Determine the [x, y] coordinate at the center of the cell enclosing the given text.  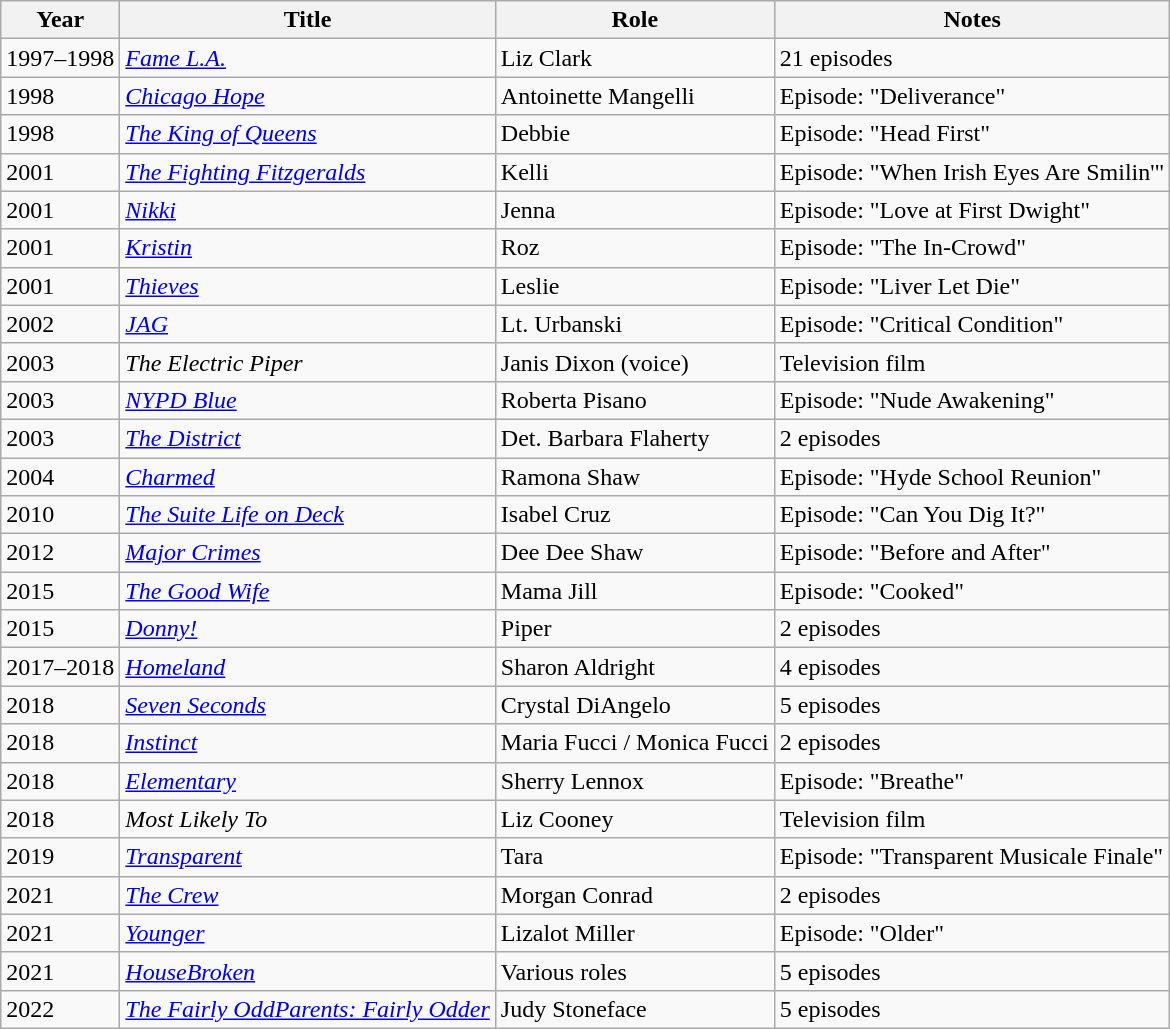
Episode: "Love at First Dwight" [972, 210]
Janis Dixon (voice) [634, 362]
The Fairly OddParents: Fairly Odder [308, 1009]
Title [308, 20]
Liz Cooney [634, 819]
Notes [972, 20]
Antoinette Mangelli [634, 96]
1997–1998 [60, 58]
Debbie [634, 134]
Episode: "Head First" [972, 134]
Episode: "The In-Crowd" [972, 248]
Dee Dee Shaw [634, 553]
Sharon Aldright [634, 667]
Elementary [308, 781]
Isabel Cruz [634, 515]
Transparent [308, 857]
Det. Barbara Flaherty [634, 438]
2022 [60, 1009]
Judy Stoneface [634, 1009]
21 episodes [972, 58]
Thieves [308, 286]
Episode: "Breathe" [972, 781]
Donny! [308, 629]
Episode: "Transparent Musicale Finale" [972, 857]
Most Likely To [308, 819]
2004 [60, 477]
The District [308, 438]
Various roles [634, 971]
The Good Wife [308, 591]
Kelli [634, 172]
Younger [308, 933]
Crystal DiAngelo [634, 705]
Seven Seconds [308, 705]
Charmed [308, 477]
Episode: "Before and After" [972, 553]
Episode: "When Irish Eyes Are Smilin'" [972, 172]
The Electric Piper [308, 362]
Lt. Urbanski [634, 324]
Role [634, 20]
Chicago Hope [308, 96]
Tara [634, 857]
Episode: "Can You Dig It?" [972, 515]
Episode: "Critical Condition" [972, 324]
Episode: "Cooked" [972, 591]
Nikki [308, 210]
Piper [634, 629]
Year [60, 20]
Jenna [634, 210]
Episode: "Older" [972, 933]
Kristin [308, 248]
Mama Jill [634, 591]
The King of Queens [308, 134]
Liz Clark [634, 58]
Episode: "Nude Awakening" [972, 400]
Fame L.A. [308, 58]
Ramona Shaw [634, 477]
4 episodes [972, 667]
2010 [60, 515]
Lizalot Miller [634, 933]
HouseBroken [308, 971]
Morgan Conrad [634, 895]
Homeland [308, 667]
Instinct [308, 743]
The Crew [308, 895]
Roz [634, 248]
Roberta Pisano [634, 400]
Episode: "Liver Let Die" [972, 286]
JAG [308, 324]
The Fighting Fitzgeralds [308, 172]
2017–2018 [60, 667]
2019 [60, 857]
Episode: "Deliverance" [972, 96]
Major Crimes [308, 553]
Sherry Lennox [634, 781]
Episode: "Hyde School Reunion" [972, 477]
The Suite Life on Deck [308, 515]
NYPD Blue [308, 400]
Leslie [634, 286]
Maria Fucci / Monica Fucci [634, 743]
2002 [60, 324]
2012 [60, 553]
